Extract the (x, y) coordinate from the center of the cell holding the provided text.  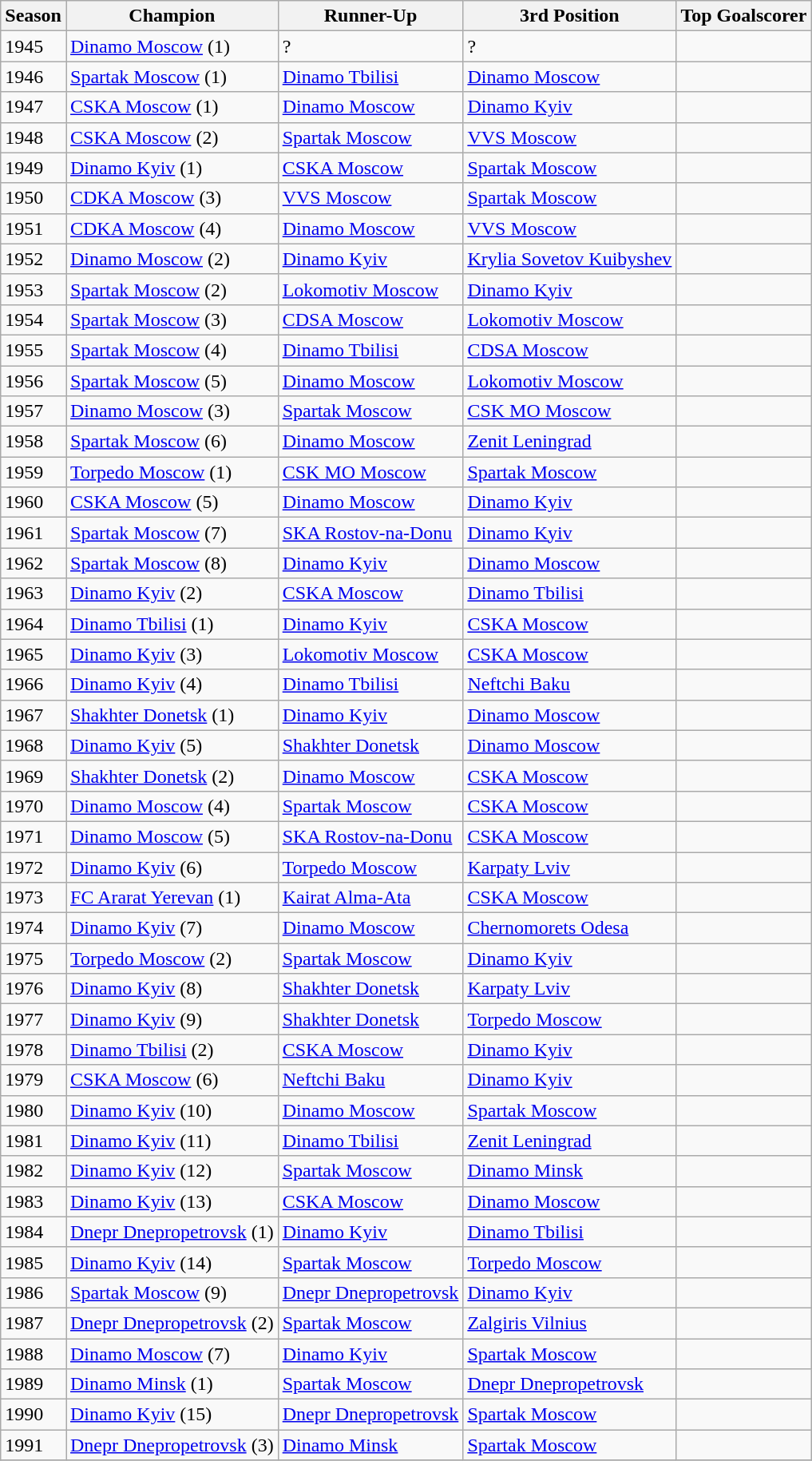
1957 (34, 411)
CDKA Moscow (3) (172, 198)
1976 (34, 989)
Dinamo Moscow (4) (172, 806)
1982 (34, 1171)
1967 (34, 715)
1956 (34, 381)
Spartak Moscow (8) (172, 563)
1954 (34, 320)
1963 (34, 594)
1989 (34, 1384)
1978 (34, 1050)
Dinamo Kyiv (6) (172, 867)
Champion (172, 16)
1980 (34, 1110)
1949 (34, 168)
Dnepr Dnepropetrovsk (3) (172, 1445)
Dinamo Kyiv (4) (172, 685)
Spartak Moscow (9) (172, 1292)
CSKA Moscow (1) (172, 107)
Spartak Moscow (5) (172, 381)
1950 (34, 198)
Top Goalscorer (744, 16)
1960 (34, 502)
Kairat Alma-Ata (370, 898)
Krylia Sovetov Kuibyshev (570, 259)
CSKA Moscow (6) (172, 1080)
1968 (34, 745)
Runner-Up (370, 16)
Dnepr Dnepropetrovsk (1) (172, 1232)
Dinamo Moscow (5) (172, 836)
Dinamo Kyiv (2) (172, 594)
Dinamo Moscow (1) (172, 46)
1946 (34, 77)
1958 (34, 442)
1969 (34, 776)
1975 (34, 959)
1972 (34, 867)
1970 (34, 806)
Dinamo Kyiv (11) (172, 1141)
Dinamo Kyiv (8) (172, 989)
Dinamo Kyiv (13) (172, 1201)
1985 (34, 1262)
1962 (34, 563)
Spartak Moscow (6) (172, 442)
Dinamo Tbilisi (1) (172, 624)
1965 (34, 654)
Spartak Moscow (2) (172, 289)
Zalgiris Vilnius (570, 1323)
1961 (34, 533)
1955 (34, 350)
1948 (34, 137)
Dinamo Moscow (3) (172, 411)
Dinamo Kyiv (7) (172, 928)
Shakhter Donetsk (1) (172, 715)
Spartak Moscow (1) (172, 77)
1977 (34, 1019)
1991 (34, 1445)
Dinamo Minsk (1) (172, 1384)
CSKA Moscow (5) (172, 502)
Dnepr Dnepropetrovsk (2) (172, 1323)
1947 (34, 107)
1984 (34, 1232)
Dinamo Moscow (7) (172, 1354)
Dinamo Kyiv (3) (172, 654)
1986 (34, 1292)
Season (34, 16)
Spartak Moscow (7) (172, 533)
Dinamo Kyiv (15) (172, 1415)
1966 (34, 685)
1964 (34, 624)
1990 (34, 1415)
Dinamo Kyiv (5) (172, 745)
1959 (34, 472)
1952 (34, 259)
1981 (34, 1141)
1987 (34, 1323)
CDKA Moscow (4) (172, 228)
FC Ararat Yerevan (1) (172, 898)
CSKA Moscow (2) (172, 137)
Shakhter Donetsk (2) (172, 776)
Dinamo Kyiv (1) (172, 168)
Dinamo Kyiv (9) (172, 1019)
Dinamo Kyiv (12) (172, 1171)
1974 (34, 928)
3rd Position (570, 16)
1945 (34, 46)
1973 (34, 898)
Dinamo Tbilisi (2) (172, 1050)
Torpedo Moscow (1) (172, 472)
1988 (34, 1354)
Spartak Moscow (4) (172, 350)
1953 (34, 289)
Dinamo Kyiv (10) (172, 1110)
1971 (34, 836)
Chernomorets Odesa (570, 928)
Dinamo Moscow (2) (172, 259)
Spartak Moscow (3) (172, 320)
Dinamo Kyiv (14) (172, 1262)
1951 (34, 228)
1983 (34, 1201)
1979 (34, 1080)
Torpedo Moscow (2) (172, 959)
